For the text-containing cell, return its midpoint in (x, y) coordinate format. 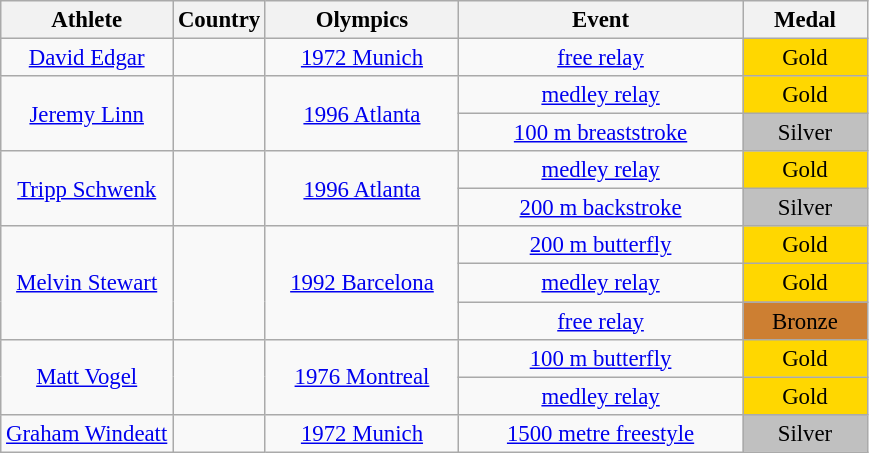
Medal (806, 20)
100 m breaststroke (600, 133)
1976 Montreal (362, 376)
1992 Barcelona (362, 282)
Athlete (87, 20)
Country (220, 20)
Bronze (806, 321)
Tripp Schwenk (87, 188)
200 m backstroke (600, 208)
1500 metre freestyle (600, 433)
Graham Windeatt (87, 433)
Jeremy Linn (87, 114)
Melvin Stewart (87, 282)
100 m butterfly (600, 358)
Event (600, 20)
David Edgar (87, 58)
Olympics (362, 20)
Matt Vogel (87, 376)
200 m butterfly (600, 245)
